Return [X, Y] of the center of cell containing provided text 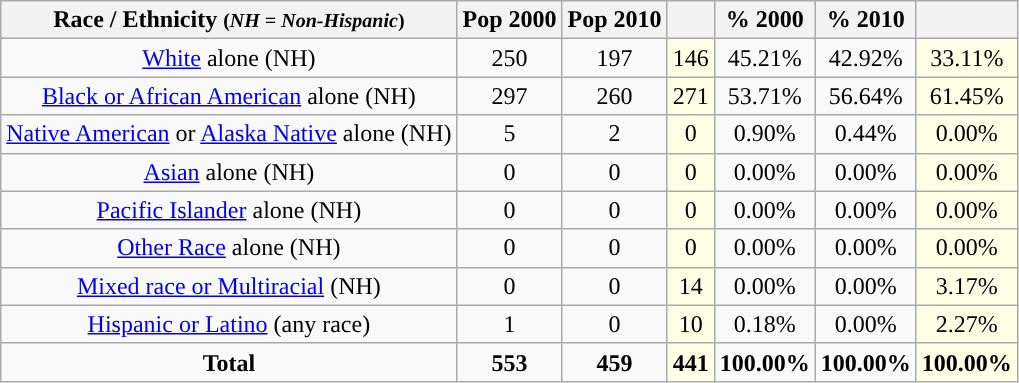
297 [510, 96]
Pacific Islander alone (NH) [229, 210]
197 [614, 58]
Race / Ethnicity (NH = Non-Hispanic) [229, 20]
0.18% [764, 324]
Native American or Alaska Native alone (NH) [229, 134]
2 [614, 134]
53.71% [764, 96]
146 [690, 58]
14 [690, 286]
Total [229, 362]
Hispanic or Latino (any race) [229, 324]
33.11% [966, 58]
Mixed race or Multiracial (NH) [229, 286]
56.64% [866, 96]
Pop 2010 [614, 20]
Asian alone (NH) [229, 172]
271 [690, 96]
61.45% [966, 96]
0.90% [764, 134]
5 [510, 134]
% 2010 [866, 20]
1 [510, 324]
553 [510, 362]
10 [690, 324]
Other Race alone (NH) [229, 248]
Black or African American alone (NH) [229, 96]
260 [614, 96]
441 [690, 362]
42.92% [866, 58]
250 [510, 58]
45.21% [764, 58]
459 [614, 362]
Pop 2000 [510, 20]
White alone (NH) [229, 58]
% 2000 [764, 20]
2.27% [966, 324]
3.17% [966, 286]
0.44% [866, 134]
